Output the [x, y] coordinate of the center of the cell containing the given text.  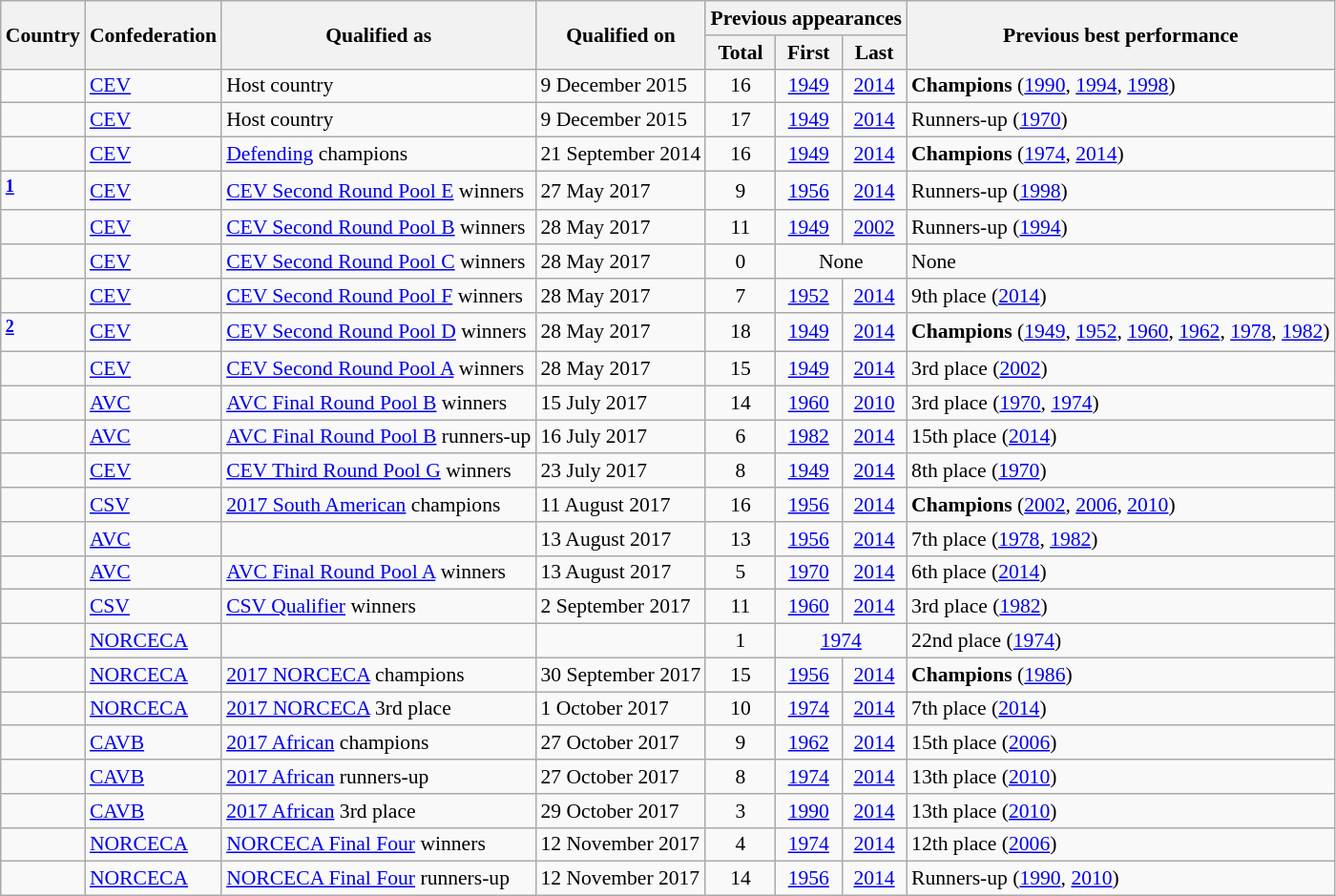
CEV Third Round Pool G winners [378, 471]
7th place (1978, 1982) [1120, 539]
Qualified as [378, 34]
6 [741, 437]
Confederation [153, 34]
15th place (2006) [1120, 743]
0 [741, 261]
2002 [874, 228]
Last [874, 52]
AVC Final Round Pool A winners [378, 573]
Previous appearances [805, 18]
2017 African runners-up [378, 777]
Champions (1974, 2014) [1120, 155]
CEV Second Round Pool D winners [378, 332]
16 July 2017 [620, 437]
1952 [809, 296]
2 [43, 332]
8th place (1970) [1120, 471]
NORCECA Final Four winners [378, 845]
CEV Second Round Pool F winners [378, 296]
27 May 2017 [620, 191]
1 October 2017 [620, 709]
2017 NORCECA 3rd place [378, 709]
2017 South American champions [378, 505]
15 July 2017 [620, 403]
1982 [809, 437]
Runners-up (1998) [1120, 191]
13 [741, 539]
1970 [809, 573]
AVC Final Round Pool B winners [378, 403]
Country [43, 34]
1962 [809, 743]
Champions (1986) [1120, 675]
2017 African 3rd place [378, 811]
NORCECA Final Four runners-up [378, 879]
AVC Final Round Pool B runners-up [378, 437]
First [809, 52]
7th place (2014) [1120, 709]
CEV Second Round Pool C winners [378, 261]
4 [741, 845]
CSV Qualifier winners [378, 607]
Runners-up (1994) [1120, 228]
2010 [874, 403]
3rd place (1970, 1974) [1120, 403]
Previous best performance [1120, 34]
29 October 2017 [620, 811]
3rd place (2002) [1120, 369]
Runners-up (1990, 2010) [1120, 879]
22nd place (1974) [1120, 641]
2017 NORCECA champions [378, 675]
Champions (2002, 2006, 2010) [1120, 505]
6th place (2014) [1120, 573]
Qualified on [620, 34]
2017 African champions [378, 743]
12th place (2006) [1120, 845]
10 [741, 709]
21 September 2014 [620, 155]
30 September 2017 [620, 675]
CEV Second Round Pool E winners [378, 191]
Runners-up (1970) [1120, 120]
5 [741, 573]
1990 [809, 811]
Total [741, 52]
CEV Second Round Pool B winners [378, 228]
18 [741, 332]
7 [741, 296]
23 July 2017 [620, 471]
Champions (1990, 1994, 1998) [1120, 86]
Defending champions [378, 155]
9th place (2014) [1120, 296]
3rd place (1982) [1120, 607]
15th place (2014) [1120, 437]
CEV Second Round Pool A winners [378, 369]
17 [741, 120]
11 August 2017 [620, 505]
3 [741, 811]
2 September 2017 [620, 607]
Champions (1949, 1952, 1960, 1962, 1978, 1982) [1120, 332]
